Output the (x, y) coordinate of the center of the cell containing the given text.  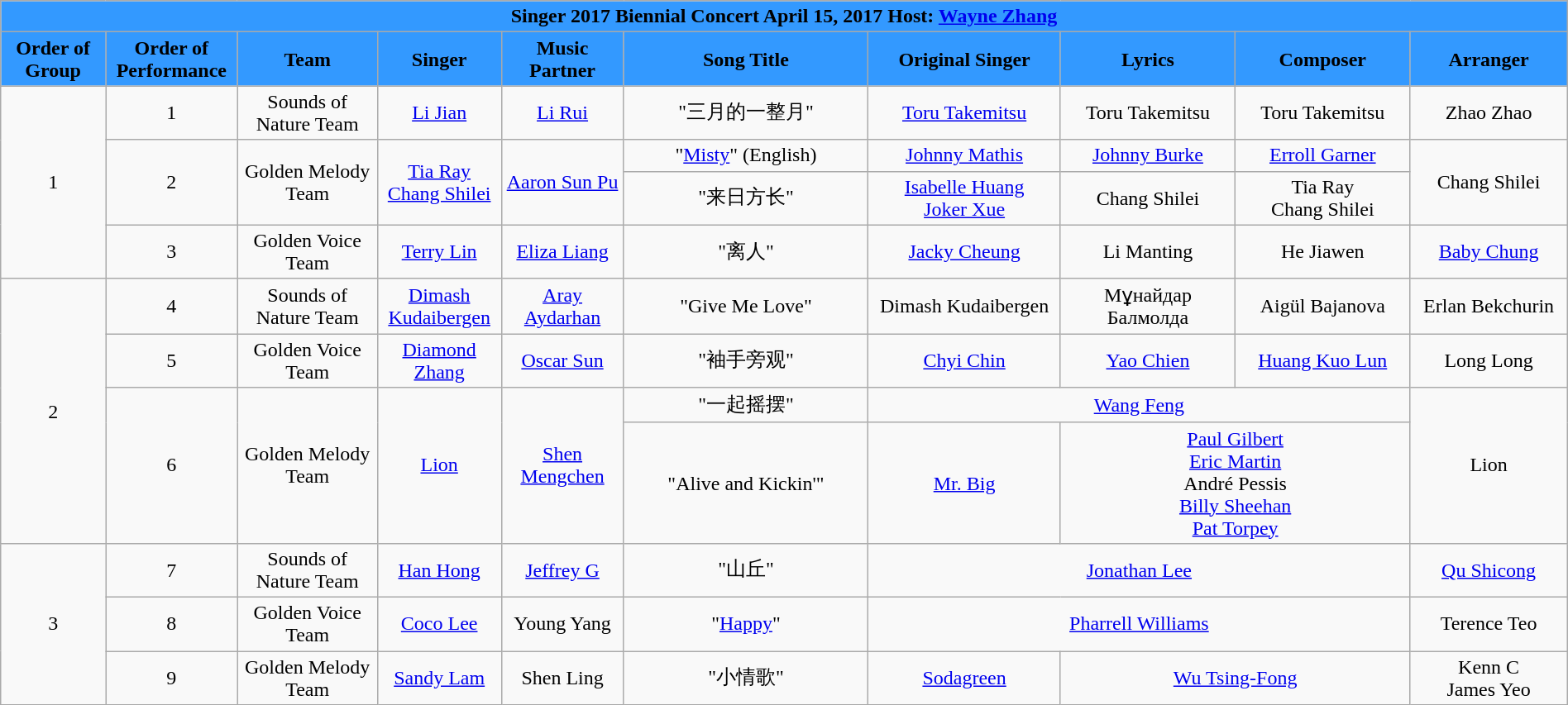
Li Jian (439, 112)
Singer 2017 Biennial Concert April 15, 2017 Host: Wayne Zhang (784, 17)
Johnny Mathis (964, 155)
Song Title (746, 60)
"三月的一整月" (746, 112)
Zhao Zhao (1489, 112)
Young Yang (562, 623)
"Happy" (746, 623)
Aray Aydarhan (562, 306)
Erroll Garner (1323, 155)
"小情歌" (746, 678)
Singer (439, 60)
Huang Kuo Lun (1323, 360)
"Misty" (English) (746, 155)
Qu Shicong (1489, 570)
Team (308, 60)
Wu Tsing-Fong (1236, 678)
Аigül Bajanova (1323, 306)
Tia RayChang Shilei (1323, 198)
Shen Mengchen (562, 466)
"山丘" (746, 570)
Jonathan Lee (1140, 570)
Aaron Sun Pu (562, 182)
7 (172, 570)
Jeffrey G (562, 570)
Li Rui (562, 112)
Oscar Sun (562, 360)
Li Manting (1148, 251)
Arranger (1489, 60)
Eliza Liang (562, 251)
6 (172, 466)
"来日方长" (746, 198)
Johnny Burke (1148, 155)
Yao Chien (1148, 360)
Terence Teo (1489, 623)
Pharrell Williams (1140, 623)
Order of Performance (172, 60)
"Give Me Love" (746, 306)
Composer (1323, 60)
Kenn C James Yeo (1489, 678)
Original Singer (964, 60)
Paul Gilbert Eric Martin André Pessis Billy Sheehan Pat Torpey (1236, 483)
"一起摇摆" (746, 405)
Wang Feng (1140, 405)
Long Long (1489, 360)
8 (172, 623)
"袖手旁观" (746, 360)
Music Partner (562, 60)
9 (172, 678)
Sandy Lam (439, 678)
Isabelle HuangJoker Xue (964, 198)
Chyi Chin (964, 360)
Shen Ling (562, 678)
4 (172, 306)
Baby Chung (1489, 251)
He Jiawen (1323, 251)
Coco Lee (439, 623)
Erlan Bekchurin (1489, 306)
Lyrics (1148, 60)
Jacky Cheung (964, 251)
"Alive and Kickin'" (746, 483)
Diamond Zhang (439, 360)
Sodagreen (964, 678)
5 (172, 360)
Мұнайдар Балмолда (1148, 306)
Han Hong (439, 570)
Tia Ray Chang Shilei (439, 182)
Terry Lin (439, 251)
"离人" (746, 251)
Mr. Big (964, 483)
Order of Group (53, 60)
